Output the [X, Y] coordinate of the center of the cell containing the given text.  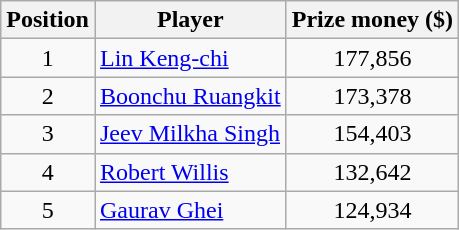
1 [48, 58]
Boonchu Ruangkit [190, 96]
3 [48, 134]
173,378 [372, 96]
Jeev Milkha Singh [190, 134]
5 [48, 210]
132,642 [372, 172]
Prize money ($) [372, 20]
154,403 [372, 134]
Lin Keng-chi [190, 58]
Robert Willis [190, 172]
Gaurav Ghei [190, 210]
124,934 [372, 210]
2 [48, 96]
4 [48, 172]
177,856 [372, 58]
Position [48, 20]
Player [190, 20]
